Extract the (x, y) coordinate from the center of the cell holding the provided text.  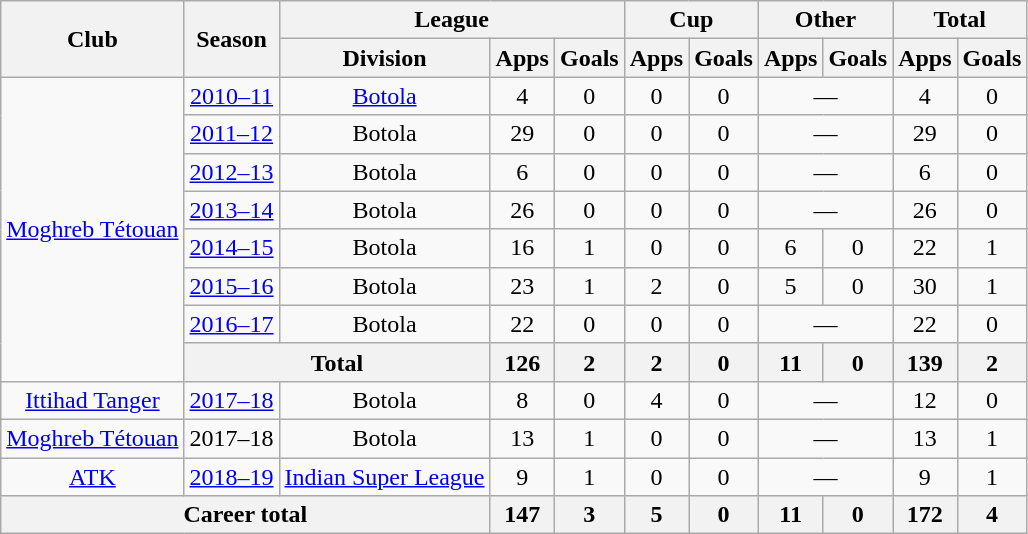
3 (589, 515)
2015–16 (232, 286)
Cup (691, 20)
ATK (92, 477)
172 (925, 515)
139 (925, 362)
16 (522, 248)
147 (522, 515)
8 (522, 400)
2014–15 (232, 248)
Division (384, 58)
League (452, 20)
Career total (246, 515)
2012–13 (232, 172)
30 (925, 286)
Season (232, 39)
Club (92, 39)
2018–19 (232, 477)
2011–12 (232, 134)
Other (825, 20)
23 (522, 286)
2016–17 (232, 324)
Ittihad Tanger (92, 400)
126 (522, 362)
2010–11 (232, 96)
12 (925, 400)
2013–14 (232, 210)
Indian Super League (384, 477)
